Detect which cell encompasses the target text, then output its (X, Y) center coordinate. 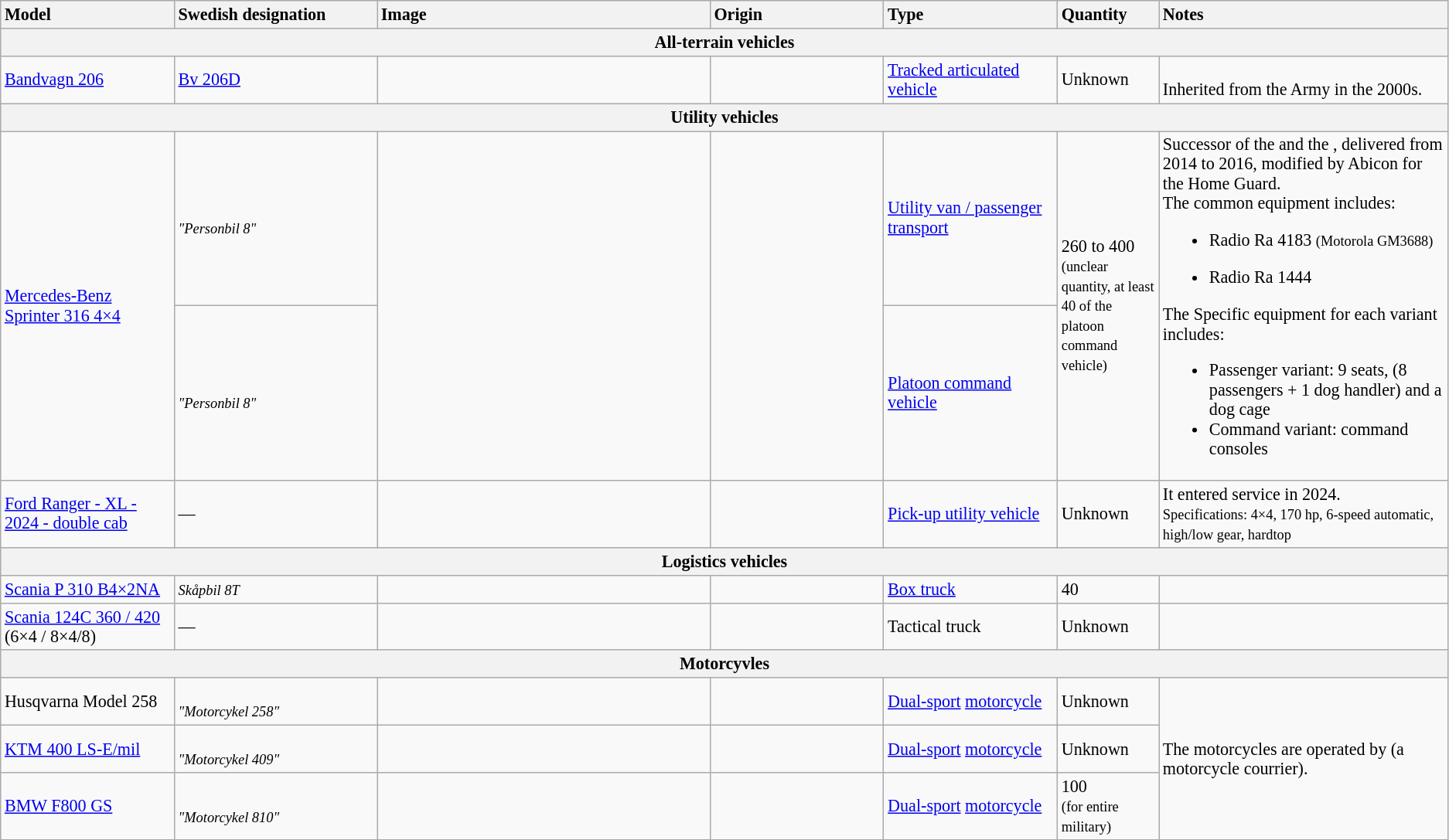
Husqvarna Model 258 (88, 702)
Skåpbil 8T (275, 589)
Notes (1304, 14)
Motorcyvles (724, 664)
Box truck (971, 589)
Utility vehicles (724, 117)
Logistics vehicles (724, 561)
Scania 124C 360 / 420 (6×4 / 8×4/8) (88, 626)
"Motorcykel 258" (275, 702)
Origin (796, 14)
Utility van / passenger transport (971, 218)
Tracked articulated vehicle (971, 79)
KTM 400 LS-E/mil (88, 748)
Mercedes-Benz Sprinter 316 4×4 (88, 305)
Platoon command vehicle (971, 393)
Scania P 310 B4×2NA (88, 589)
"Motorcykel 810" (275, 807)
Pick-up utility vehicle (971, 513)
Inherited from the Army in the 2000s. (1304, 79)
Bv 206D (275, 79)
Quantity (1109, 14)
Swedish designation (275, 14)
The motorcycles are operated by (a motorcycle courrier). (1304, 759)
40 (1109, 589)
Tactical truck (971, 626)
Ford Ranger - XL - 2024 - double cab (88, 513)
All-terrain vehicles (724, 42)
Bandvagn 206 (88, 79)
Image (544, 14)
It entered service in 2024.Specifications: 4×4, 170 hp, 6-speed automatic, high/low gear, hardtop (1304, 513)
260 to 400(unclear quantity, at least 40 of the platoon command vehicle) (1109, 305)
100(for entire military) (1109, 807)
Model (88, 14)
"Motorcykel 409" (275, 748)
Type (971, 14)
BMW F800 GS (88, 807)
